Extract the (x, y) coordinate from the center of the cell holding the provided text.  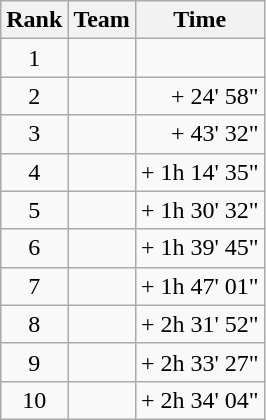
+ 2h 31' 52" (200, 324)
+ 1h 39' 45" (200, 248)
8 (34, 324)
10 (34, 400)
+ 2h 34' 04" (200, 400)
1 (34, 58)
Time (200, 20)
+ 1h 14' 35" (200, 172)
9 (34, 362)
3 (34, 134)
4 (34, 172)
7 (34, 286)
+ 2h 33' 27" (200, 362)
2 (34, 96)
+ 24' 58" (200, 96)
5 (34, 210)
+ 1h 47' 01" (200, 286)
+ 1h 30' 32" (200, 210)
Rank (34, 20)
6 (34, 248)
Team (102, 20)
+ 43' 32" (200, 134)
